Capture the cell that displays the provided text and extract its [X, Y] central coordinate. 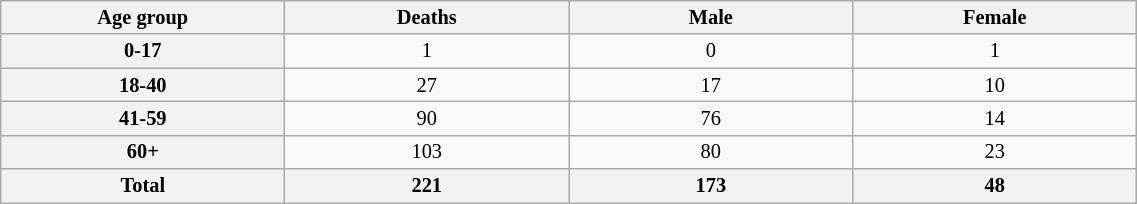
17 [711, 85]
60+ [143, 152]
Female [995, 17]
41-59 [143, 118]
27 [427, 85]
0-17 [143, 51]
103 [427, 152]
90 [427, 118]
48 [995, 186]
0 [711, 51]
Total [143, 186]
10 [995, 85]
Age group [143, 17]
14 [995, 118]
Male [711, 17]
221 [427, 186]
23 [995, 152]
173 [711, 186]
76 [711, 118]
80 [711, 152]
18-40 [143, 85]
Deaths [427, 17]
